Extract the (x, y) coordinate from the center of the cell holding the provided text.  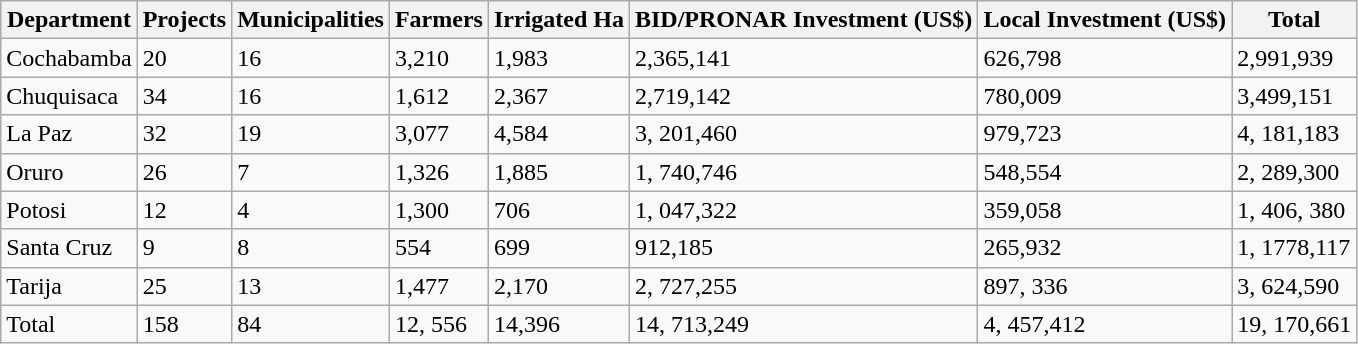
19, 170,661 (1294, 324)
1, 1778,117 (1294, 248)
84 (311, 324)
554 (438, 248)
699 (558, 248)
Municipalities (311, 20)
3, 201,460 (803, 134)
2,719,142 (803, 96)
14,396 (558, 324)
20 (184, 58)
780,009 (1105, 96)
3,210 (438, 58)
7 (311, 172)
13 (311, 286)
14, 713,249 (803, 324)
Oruro (69, 172)
897, 336 (1105, 286)
4 (311, 210)
9 (184, 248)
2,991,939 (1294, 58)
12 (184, 210)
1, 406, 380 (1294, 210)
1,477 (438, 286)
3,077 (438, 134)
548,554 (1105, 172)
2,170 (558, 286)
912,185 (803, 248)
8 (311, 248)
1,300 (438, 210)
Projects (184, 20)
979,723 (1105, 134)
Potosi (69, 210)
Tarija (69, 286)
26 (184, 172)
2,367 (558, 96)
2, 727,255 (803, 286)
1,983 (558, 58)
Department (69, 20)
Cochabamba (69, 58)
34 (184, 96)
Santa Cruz (69, 248)
25 (184, 286)
3, 624,590 (1294, 286)
158 (184, 324)
2,365,141 (803, 58)
1,326 (438, 172)
Farmers (438, 20)
1,885 (558, 172)
4, 457,412 (1105, 324)
Irrigated Ha (558, 20)
2, 289,300 (1294, 172)
BID/PRONAR Investment (US$) (803, 20)
Local Investment (US$) (1105, 20)
265,932 (1105, 248)
Chuquisaca (69, 96)
359,058 (1105, 210)
1,612 (438, 96)
1, 740,746 (803, 172)
4,584 (558, 134)
3,499,151 (1294, 96)
706 (558, 210)
12, 556 (438, 324)
32 (184, 134)
626,798 (1105, 58)
La Paz (69, 134)
1, 047,322 (803, 210)
4, 181,183 (1294, 134)
19 (311, 134)
